Capture the cell that displays the provided text and extract its [x, y] central coordinate. 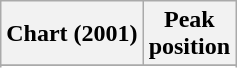
Peakposition [189, 34]
Chart (2001) [72, 34]
